From the cell containing the given text, extract its center point as (X, Y) coordinate. 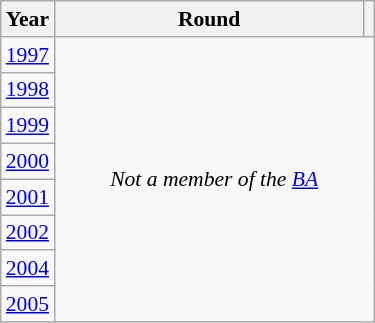
2002 (28, 233)
1998 (28, 90)
2004 (28, 269)
Not a member of the BA (214, 180)
1997 (28, 55)
1999 (28, 126)
2001 (28, 197)
2005 (28, 304)
Round (209, 19)
Year (28, 19)
2000 (28, 162)
